Return (X, Y) of the center of cell containing provided text 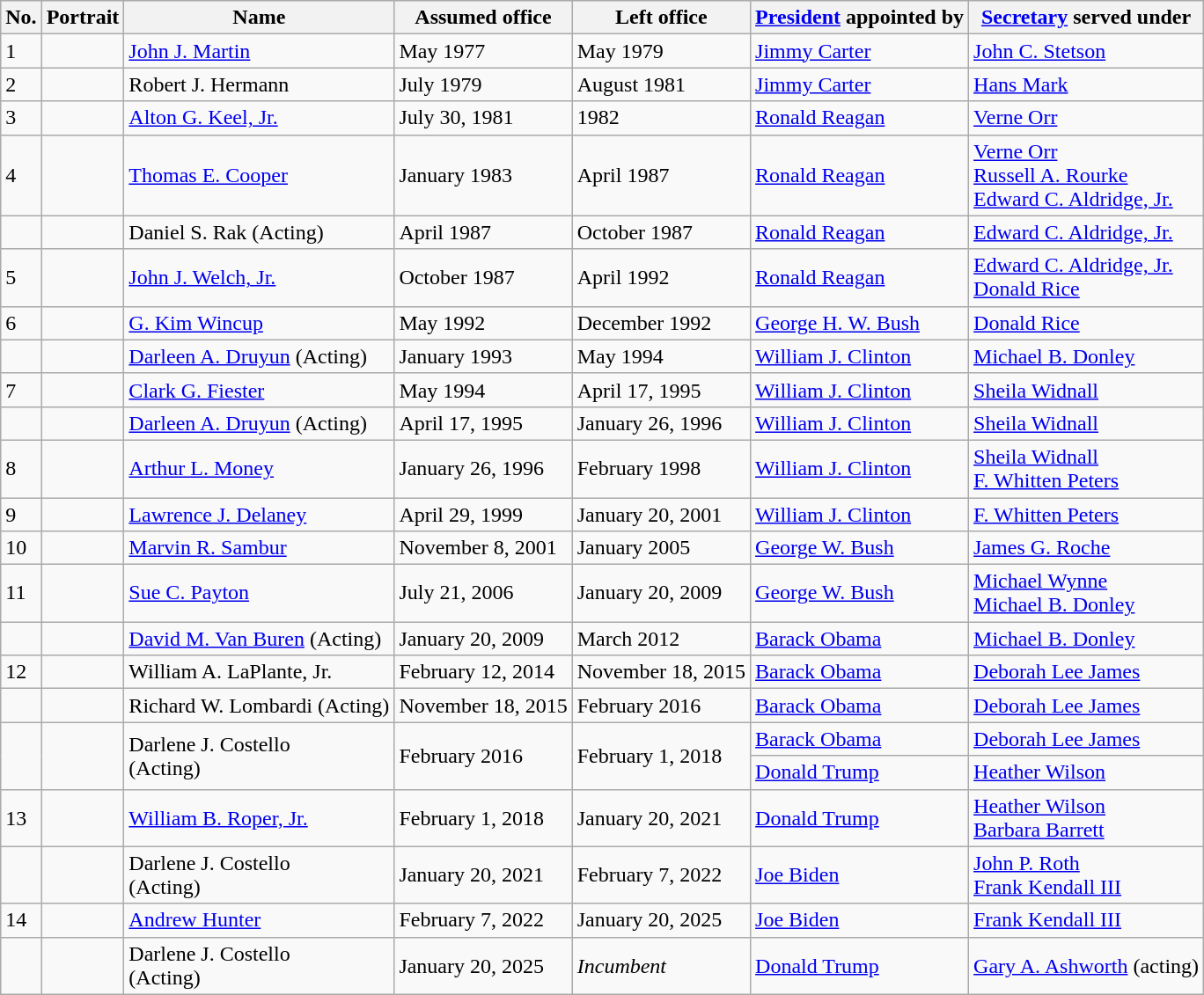
May 1979 (661, 51)
February 12, 2014 (483, 672)
February 1998 (661, 468)
Daniel S. Rak (Acting) (259, 232)
7 (21, 390)
No. (21, 18)
Edward C. Aldridge, Jr.Donald Rice (1086, 278)
Assumed office (483, 18)
5 (21, 278)
William A. LaPlante, Jr. (259, 672)
March 2012 (661, 639)
January 1993 (483, 356)
Verne OrrRussell A. RourkeEdward C. Aldridge, Jr. (1086, 175)
G. Kim Wincup (259, 323)
July 1979 (483, 84)
Incumbent (661, 966)
John J. Welch, Jr. (259, 278)
John P. RothFrank Kendall III (1086, 874)
2 (21, 84)
F. Whitten Peters (1086, 515)
Name (259, 18)
George H. W. Bush (860, 323)
John C. Stetson (1086, 51)
14 (21, 920)
David M. Van Buren (Acting) (259, 639)
November 8, 2001 (483, 548)
Donald Rice (1086, 323)
Alton G. Keel, Jr. (259, 118)
Sue C. Payton (259, 593)
Secretary served under (1086, 18)
Thomas E. Cooper (259, 175)
July 30, 1981 (483, 118)
3 (21, 118)
James G. Roche (1086, 548)
Marvin R. Sambur (259, 548)
12 (21, 672)
Heather WilsonBarbara Barrett (1086, 818)
10 (21, 548)
Clark G. Fiester (259, 390)
April 29, 1999 (483, 515)
April 1992 (661, 278)
1982 (661, 118)
Sheila WidnallF. Whitten Peters (1086, 468)
January 2005 (661, 548)
1 (21, 51)
Edward C. Aldridge, Jr. (1086, 232)
6 (21, 323)
Verne Orr (1086, 118)
Richard W. Lombardi (Acting) (259, 706)
11 (21, 593)
December 1992 (661, 323)
Gary A. Ashworth (acting) (1086, 966)
July 21, 2006 (483, 593)
Arthur L. Money (259, 468)
January 20, 2001 (661, 515)
May 1977 (483, 51)
Andrew Hunter (259, 920)
William B. Roper, Jr. (259, 818)
13 (21, 818)
Lawrence J. Delaney (259, 515)
Left office (661, 18)
Robert J. Hermann (259, 84)
Michael WynneMichael B. Donley (1086, 593)
9 (21, 515)
August 1981 (661, 84)
John J. Martin (259, 51)
Frank Kendall III (1086, 920)
May 1992 (483, 323)
President appointed by (860, 18)
Heather Wilson (1086, 772)
8 (21, 468)
Hans Mark (1086, 84)
January 1983 (483, 175)
4 (21, 175)
Portrait (83, 18)
